Extract the [X, Y] coordinate from the center of the cell holding the provided text.  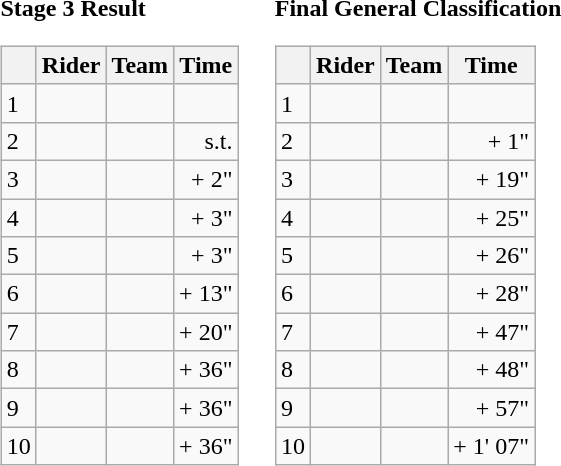
+ 48" [492, 370]
+ 13" [206, 294]
+ 1' 07" [492, 446]
+ 28" [492, 294]
+ 19" [492, 179]
+ 47" [492, 332]
+ 1" [492, 141]
+ 26" [492, 256]
+ 57" [492, 408]
s.t. [206, 141]
+ 20" [206, 332]
+ 25" [492, 217]
+ 2" [206, 179]
